Scan for the cell matching the given text and deliver its [X, Y] coordinate at center. 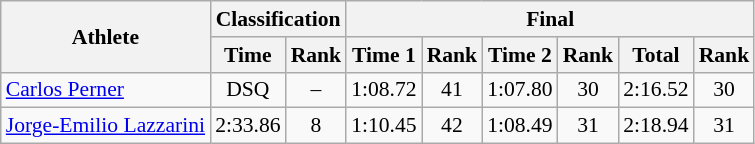
Classification [278, 19]
2:18.94 [656, 126]
1:08.72 [384, 90]
Final [550, 19]
2:16.52 [656, 90]
Carlos Perner [106, 90]
Total [656, 55]
DSQ [248, 90]
– [316, 90]
41 [452, 90]
Time [248, 55]
1:07.80 [520, 90]
2:33.86 [248, 126]
Time 2 [520, 55]
Jorge-Emilio Lazzarini [106, 126]
Athlete [106, 36]
42 [452, 126]
Time 1 [384, 55]
1:08.49 [520, 126]
8 [316, 126]
1:10.45 [384, 126]
